For the text-containing cell, return its midpoint in (X, Y) coordinate format. 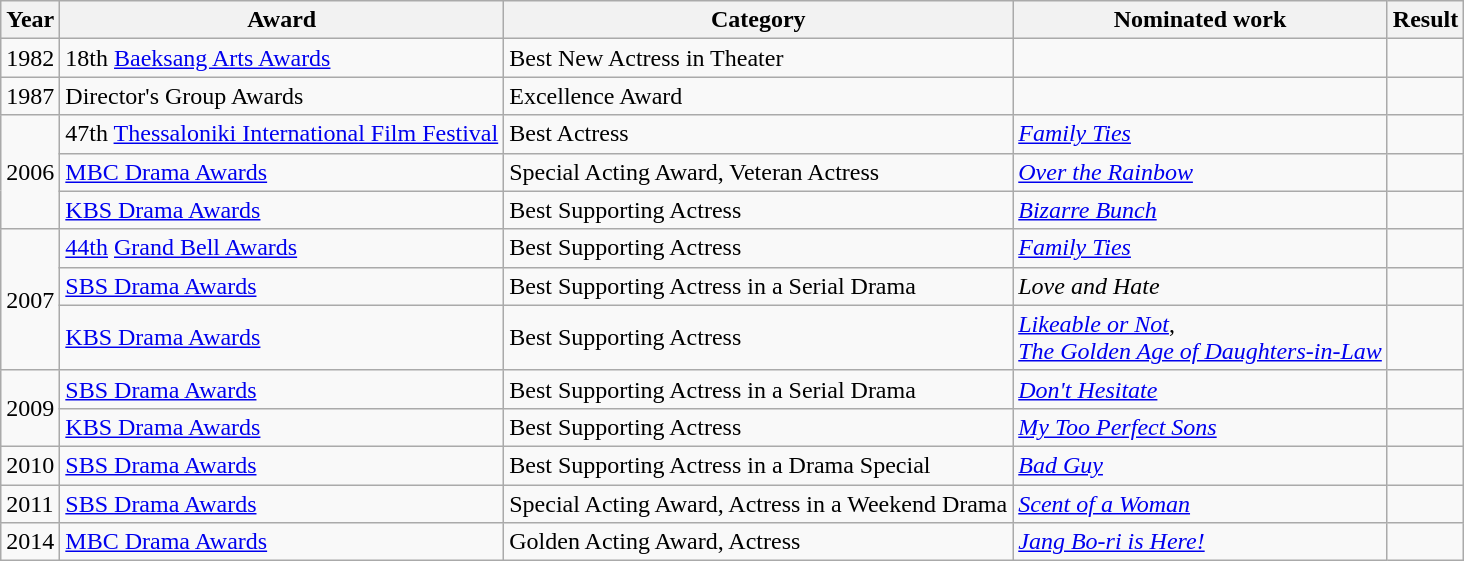
2010 (30, 465)
Special Acting Award, Actress in a Weekend Drama (758, 503)
2009 (30, 408)
Year (30, 20)
Special Acting Award, Veteran Actress (758, 172)
Love and Hate (1200, 286)
Don't Hesitate (1200, 389)
Best Supporting Actress in a Drama Special (758, 465)
Nominated work (1200, 20)
Over the Rainbow (1200, 172)
Bizarre Bunch (1200, 210)
18th Baeksang Arts Awards (282, 58)
Category (758, 20)
1987 (30, 96)
Golden Acting Award, Actress (758, 542)
2011 (30, 503)
47th Thessaloniki International Film Festival (282, 134)
Best Actress (758, 134)
Excellence Award (758, 96)
My Too Perfect Sons (1200, 427)
Director's Group Awards (282, 96)
Jang Bo-ri is Here! (1200, 542)
Award (282, 20)
Likeable or Not, The Golden Age of Daughters-in-Law (1200, 338)
Scent of a Woman (1200, 503)
Best New Actress in Theater (758, 58)
2007 (30, 300)
1982 (30, 58)
44th Grand Bell Awards (282, 248)
2014 (30, 542)
2006 (30, 172)
Bad Guy (1200, 465)
Result (1425, 20)
